Locate the cell with the specified text and output its (x, y) center coordinate. 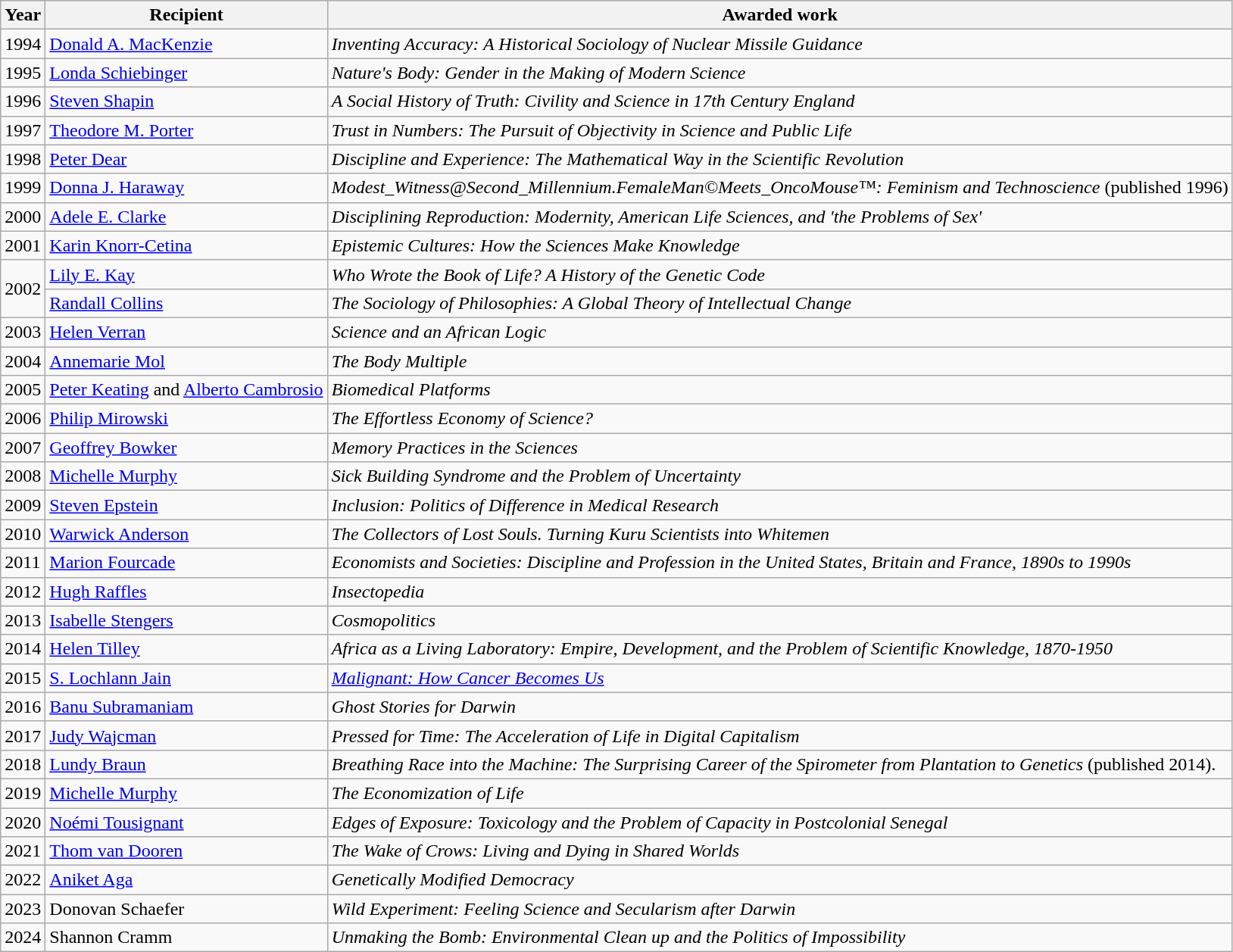
Discipline and Experience: The Mathematical Way in the Scientific Revolution (780, 159)
Trust in Numbers: The Pursuit of Objectivity in Science and Public Life (780, 130)
Biomedical Platforms (780, 390)
Genetically Modified Democracy (780, 880)
Steven Epstein (186, 505)
2007 (23, 448)
Marion Fourcade (186, 563)
2000 (23, 217)
2001 (23, 245)
Unmaking the Bomb: Environmental Clean up and the Politics of Impossibility (780, 938)
Peter Keating and Alberto Cambrosio (186, 390)
2012 (23, 591)
Breathing Race into the Machine: The Surprising Career of the Spirometer from Plantation to Genetics (published 2014). (780, 764)
1994 (23, 44)
2018 (23, 764)
Karin Knorr-Cetina (186, 245)
1995 (23, 73)
The Wake of Crows: Living and Dying in Shared Worlds (780, 851)
Philip Mirowski (186, 419)
Edges of Exposure: Toxicology and the Problem of Capacity in Postcolonial Senegal (780, 822)
Lundy Braun (186, 764)
2016 (23, 707)
2014 (23, 649)
2011 (23, 563)
Science and an African Logic (780, 332)
1997 (23, 130)
2006 (23, 419)
Aniket Aga (186, 880)
Economists and Societies: Discipline and Profession in the United States, Britain and France, 1890s to 1990s (780, 563)
Lily E. Kay (186, 274)
2015 (23, 678)
The Effortless Economy of Science? (780, 419)
Cosmopolitics (780, 620)
Epistemic Cultures: How the Sciences Make Knowledge (780, 245)
2010 (23, 534)
A Social History of Truth: Civility and Science in 17th Century England (780, 101)
Noémi Tousignant (186, 822)
2017 (23, 735)
Judy Wajcman (186, 735)
Banu Subramaniam (186, 707)
Disciplining Reproduction: Modernity, American Life Sciences, and 'the Problems of Sex' (780, 217)
Pressed for Time: The Acceleration of Life in Digital Capitalism (780, 735)
2020 (23, 822)
Steven Shapin (186, 101)
2002 (23, 289)
Helen Tilley (186, 649)
Warwick Anderson (186, 534)
Who Wrote the Book of Life? A History of the Genetic Code (780, 274)
2005 (23, 390)
Donald A. MacKenzie (186, 44)
2022 (23, 880)
Helen Verran (186, 332)
The Collectors of Lost Souls. Turning Kuru Scientists into Whitemen (780, 534)
Recipient (186, 15)
Hugh Raffles (186, 591)
Shannon Cramm (186, 938)
1996 (23, 101)
2023 (23, 909)
Randall Collins (186, 303)
Malignant: How Cancer Becomes Us (780, 678)
Londa Schiebinger (186, 73)
2008 (23, 476)
Inventing Accuracy: A Historical Sociology of Nuclear Missile Guidance (780, 44)
The Economization of Life (780, 793)
Donna J. Haraway (186, 188)
Insectopedia (780, 591)
2009 (23, 505)
2021 (23, 851)
1999 (23, 188)
Thom van Dooren (186, 851)
2003 (23, 332)
Sick Building Syndrome and the Problem of Uncertainty (780, 476)
2013 (23, 620)
Wild Experiment: Feeling Science and Secularism after Darwin (780, 909)
Theodore M. Porter (186, 130)
Donovan Schaefer (186, 909)
Adele E. Clarke (186, 217)
Nature's Body: Gender in the Making of Modern Science (780, 73)
Inclusion: Politics of Difference in Medical Research (780, 505)
Ghost Stories for Darwin (780, 707)
Memory Practices in the Sciences (780, 448)
Year (23, 15)
2024 (23, 938)
The Body Multiple (780, 361)
2004 (23, 361)
1998 (23, 159)
Africa as a Living Laboratory: Empire, Development, and the Problem of Scientific Knowledge, 1870-1950 (780, 649)
Modest_Witness@Second_Millennium.FemaleMan©Meets_OncoMouse™: Feminism and Technoscience (published 1996) (780, 188)
Annemarie Mol (186, 361)
S. Lochlann Jain (186, 678)
The Sociology of Philosophies: A Global Theory of Intellectual Change (780, 303)
Geoffrey Bowker (186, 448)
Peter Dear (186, 159)
Awarded work (780, 15)
2019 (23, 793)
Isabelle Stengers (186, 620)
